Extract the [x, y] coordinate from the center of the cell holding the provided text.  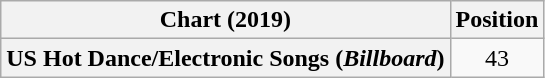
US Hot Dance/Electronic Songs (Billboard) [226, 58]
43 [497, 58]
Position [497, 20]
Chart (2019) [226, 20]
